Identify which cell holds the provided text, then report its [x, y] central coordinate. 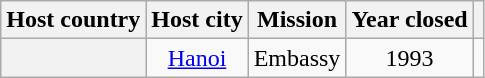
Year closed [410, 20]
Embassy [297, 58]
Host city [197, 20]
Mission [297, 20]
Host country [74, 20]
1993 [410, 58]
Hanoi [197, 58]
